Return [X, Y] of the center of cell containing provided text 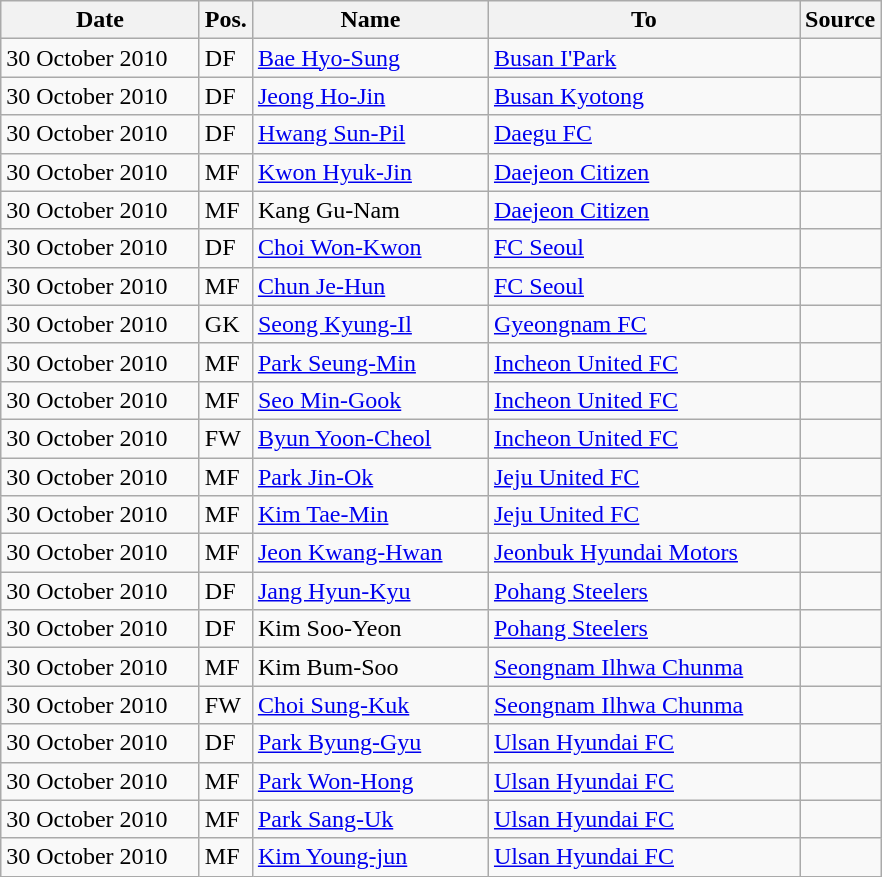
Daegu FC [644, 134]
Busan I'Park [644, 58]
Chun Je-Hun [370, 286]
Park Byung-Gyu [370, 743]
Seong Kyung-Il [370, 324]
Gyeongnam FC [644, 324]
Kim Tae-Min [370, 515]
Date [100, 20]
Busan Kyotong [644, 96]
Park Seung-Min [370, 362]
Jang Hyun-Kyu [370, 591]
Jeonbuk Hyundai Motors [644, 553]
Byun Yoon-Cheol [370, 438]
Kim Bum-Soo [370, 667]
Kang Gu-Nam [370, 210]
Kim Soo-Yeon [370, 629]
Jeong Ho-Jin [370, 96]
Kim Young-jun [370, 857]
Bae Hyo-Sung [370, 58]
Park Jin-Ok [370, 477]
Park Sang-Uk [370, 819]
Jeon Kwang-Hwan [370, 553]
Choi Won-Kwon [370, 248]
Pos. [226, 20]
Source [840, 20]
Name [370, 20]
Seo Min-Gook [370, 400]
Kwon Hyuk-Jin [370, 172]
Hwang Sun-Pil [370, 134]
Choi Sung-Kuk [370, 705]
To [644, 20]
GK [226, 324]
Park Won-Hong [370, 781]
